For the text-containing cell, return its midpoint in (X, Y) coordinate format. 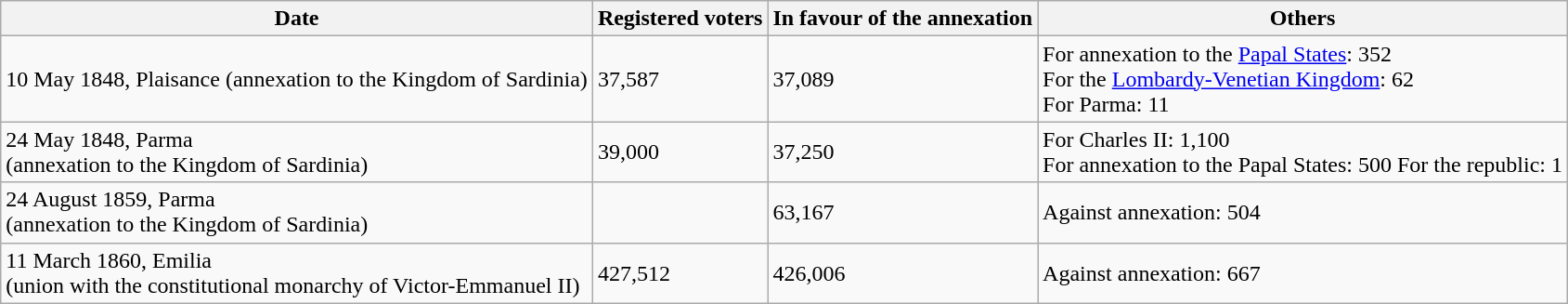
426,006 (902, 273)
24 August 1859, Parma(annexation to the Kingdom of Sardinia) (297, 212)
Against annexation: 667 (1303, 273)
427,512 (680, 273)
Registered voters (680, 19)
37,587 (680, 79)
24 May 1848, Parma(annexation to the Kingdom of Sardinia) (297, 152)
11 March 1860, Emilia(union with the constitutional monarchy of Victor-Emmanuel II) (297, 273)
For Charles II: 1,100For annexation to the Papal States: 500 For the republic: 1 (1303, 152)
Others (1303, 19)
37,089 (902, 79)
39,000 (680, 152)
10 May 1848, Plaisance (annexation to the Kingdom of Sardinia) (297, 79)
63,167 (902, 212)
Date (297, 19)
Against annexation: 504 (1303, 212)
37,250 (902, 152)
For annexation to the Papal States: 352For the Lombardy-Venetian Kingdom: 62For Parma: 11 (1303, 79)
In favour of the annexation (902, 19)
